Capture the cell that displays the provided text and extract its (x, y) central coordinate. 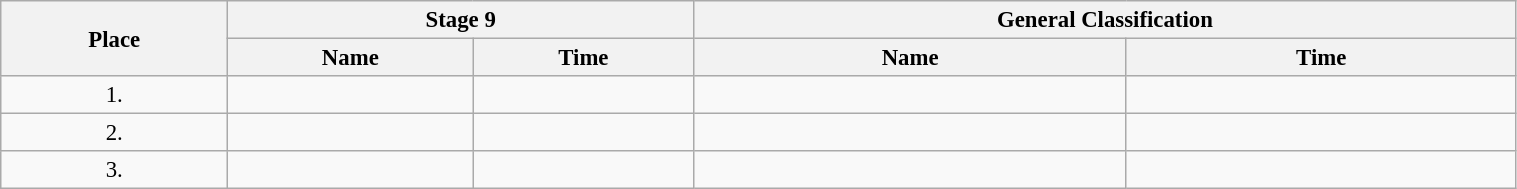
1. (114, 95)
General Classification (1105, 20)
3. (114, 170)
Stage 9 (461, 20)
2. (114, 133)
Place (114, 38)
